Find where the given text appears and provide that cell's center as (x, y) coordinate. 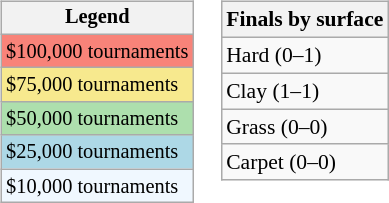
Finals by surface (304, 20)
Grass (0–0) (304, 127)
Clay (1–1) (304, 91)
Hard (0–1) (304, 55)
$10,000 tournaments (97, 186)
$50,000 tournaments (97, 119)
$100,000 tournaments (97, 51)
Legend (97, 18)
$75,000 tournaments (97, 85)
$25,000 tournaments (97, 152)
Carpet (0–0) (304, 162)
